Capture the cell that displays the provided text and extract its (X, Y) central coordinate. 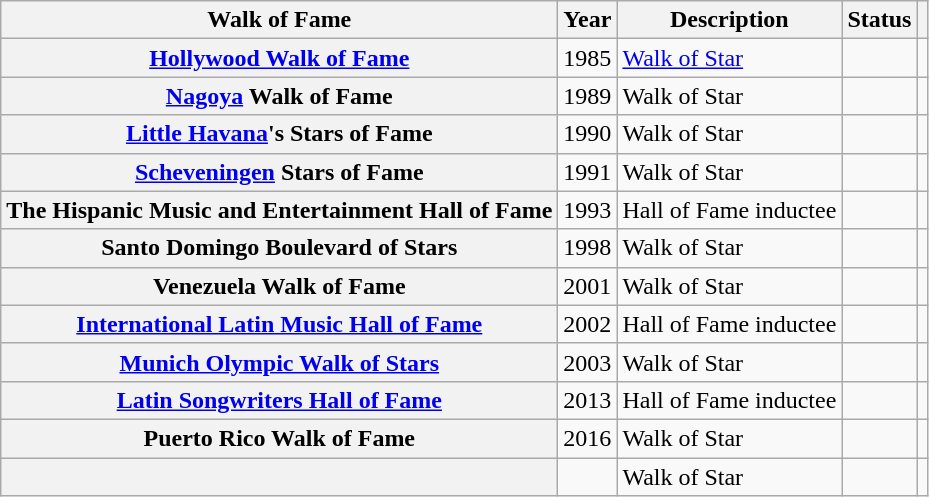
1989 (588, 96)
Venezuela Walk of Fame (280, 286)
Hollywood Walk of Fame (280, 58)
2003 (588, 362)
Latin Songwriters Hall of Fame (280, 400)
1998 (588, 248)
Munich Olympic Walk of Stars (280, 362)
2002 (588, 324)
The Hispanic Music and Entertainment Hall of Fame (280, 210)
2013 (588, 400)
Status (880, 20)
Nagoya Walk of Fame (280, 96)
2016 (588, 438)
1990 (588, 134)
1985 (588, 58)
2001 (588, 286)
International Latin Music Hall of Fame (280, 324)
Scheveningen Stars of Fame (280, 172)
1991 (588, 172)
Walk of Fame (280, 20)
Santo Domingo Boulevard of Stars (280, 248)
Puerto Rico Walk of Fame (280, 438)
Description (730, 20)
Year (588, 20)
Little Havana's Stars of Fame (280, 134)
1993 (588, 210)
